For the text-containing cell, return its midpoint in [X, Y] coordinate format. 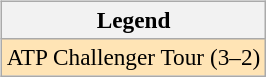
ATP Challenger Tour (3–2) [133, 57]
Legend [133, 20]
